Determine the [x, y] coordinate at the center of the cell enclosing the given text.  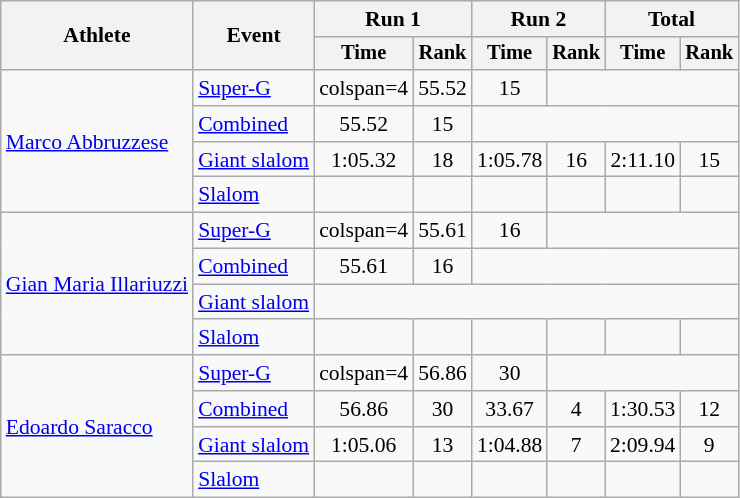
Total [672, 19]
Run 1 [393, 19]
4 [576, 409]
1:30.53 [642, 409]
2:11.10 [642, 160]
Event [254, 36]
33.67 [510, 409]
18 [442, 160]
9 [709, 445]
Run 2 [538, 19]
Marco Abbruzzese [97, 141]
Athlete [97, 36]
7 [576, 445]
1:05.78 [510, 160]
13 [442, 445]
1:04.88 [510, 445]
12 [709, 409]
Gian Maria Illariuzzi [97, 284]
1:05.32 [364, 160]
Edoardo Saracco [97, 426]
2:09.94 [642, 445]
1:05.06 [364, 445]
